Detect which cell encompasses the target text, then output its [X, Y] center coordinate. 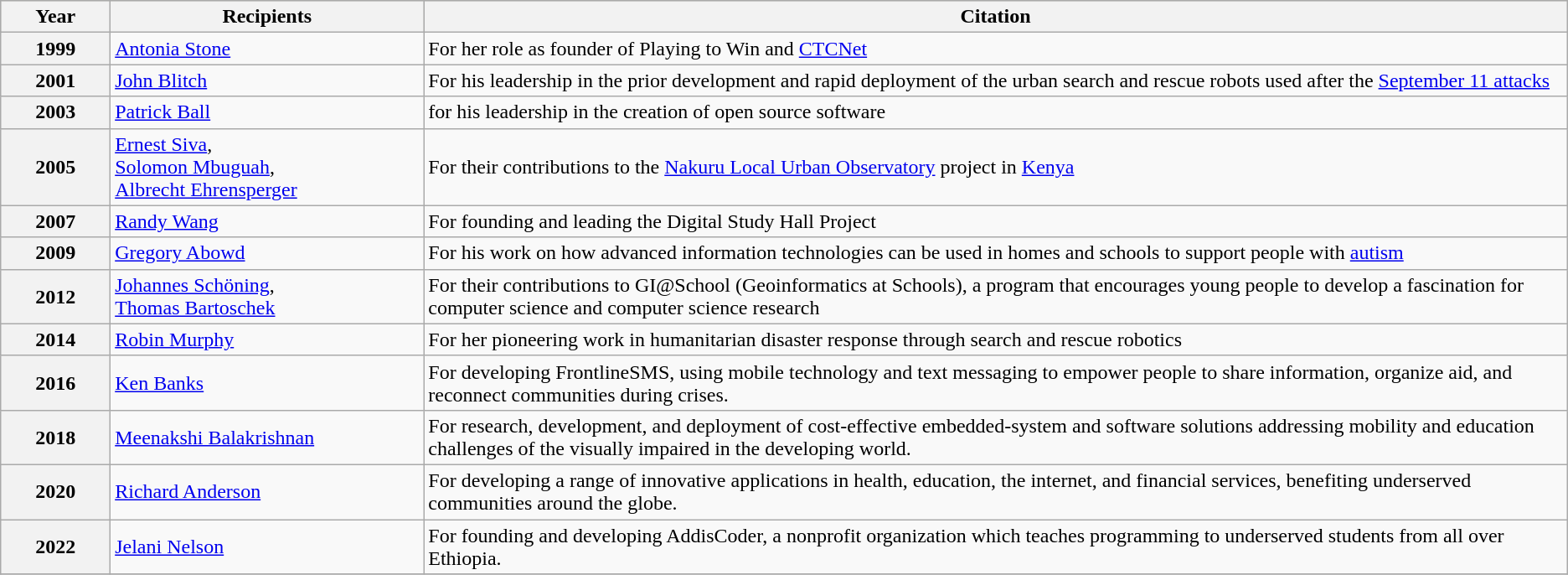
For his work on how advanced information technologies can be used in homes and schools to support people with autism [995, 253]
2001 [55, 80]
For his leadership in the prior development and rapid deployment of the urban search and rescue robots used after the September 11 attacks [995, 80]
Robin Murphy [267, 339]
Jelani Nelson [267, 547]
Recipients [267, 17]
Patrick Ball [267, 112]
John Blitch [267, 80]
Richard Anderson [267, 491]
For her pioneering work in humanitarian disaster response through search and rescue robotics [995, 339]
Gregory Abowd [267, 253]
Citation [995, 17]
2009 [55, 253]
1999 [55, 49]
Antonia Stone [267, 49]
2014 [55, 339]
2016 [55, 382]
2018 [55, 438]
Ernest Siva, Solomon Mbuguah, Albrecht Ehrensperger [267, 167]
2005 [55, 167]
For founding and developing AddisCoder, a nonprofit organization which teaches programming to underserved students from all over Ethiopia. [995, 547]
Randy Wang [267, 221]
2003 [55, 112]
For their contributions to the Nakuru Local Urban Observatory project in Kenya [995, 167]
Year [55, 17]
For founding and leading the Digital Study Hall Project [995, 221]
2007 [55, 221]
Meenakshi Balakrishnan [267, 438]
Ken Banks [267, 382]
2020 [55, 491]
2022 [55, 547]
For her role as founder of Playing to Win and CTCNet [995, 49]
2012 [55, 297]
Johannes Schöning, Thomas Bartoschek [267, 297]
for his leadership in the creation of open source software [995, 112]
